Determine the [x, y] coordinate at the center of the cell enclosing the given text.  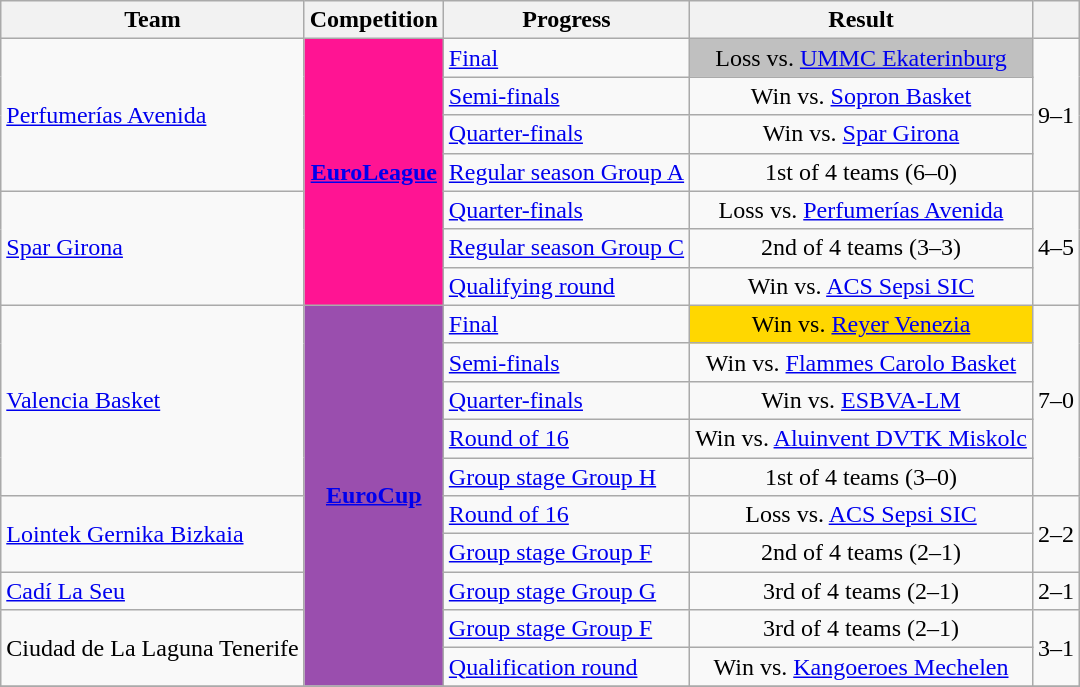
Group stage Group H [566, 477]
3–1 [1056, 648]
Win vs. Kangoeroes Mechelen [862, 667]
Cadí La Seu [152, 591]
2nd of 4 teams (3–3) [862, 248]
2nd of 4 teams (2–1) [862, 553]
Ciudad de La Laguna Tenerife [152, 648]
Loss vs. Perfumerías Avenida [862, 210]
Regular season Group C [566, 248]
Win vs. ESBVA-LM [862, 400]
Progress [566, 20]
Win vs. Sopron Basket [862, 96]
Win vs. Reyer Venezia [862, 324]
Regular season Group A [566, 172]
Loss vs. UMMC Ekaterinburg [862, 58]
Lointek Gernika Bizkaia [152, 534]
Qualification round [566, 667]
9–1 [1056, 115]
Valencia Basket [152, 400]
Qualifying round [566, 286]
2–1 [1056, 591]
Win vs. Spar Girona [862, 134]
EuroCup [374, 496]
1st of 4 teams (6–0) [862, 172]
Win vs. ACS Sepsi SIC [862, 286]
Team [152, 20]
Group stage Group G [566, 591]
7–0 [1056, 400]
Win vs. Flammes Carolo Basket [862, 362]
Competition [374, 20]
Spar Girona [152, 248]
1st of 4 teams (3–0) [862, 477]
Result [862, 20]
4–5 [1056, 248]
Perfumerías Avenida [152, 115]
EuroLeague [374, 172]
2–2 [1056, 534]
Win vs. Aluinvent DVTK Miskolc [862, 438]
Loss vs. ACS Sepsi SIC [862, 515]
